From the cell containing the given text, extract its center point as (X, Y) coordinate. 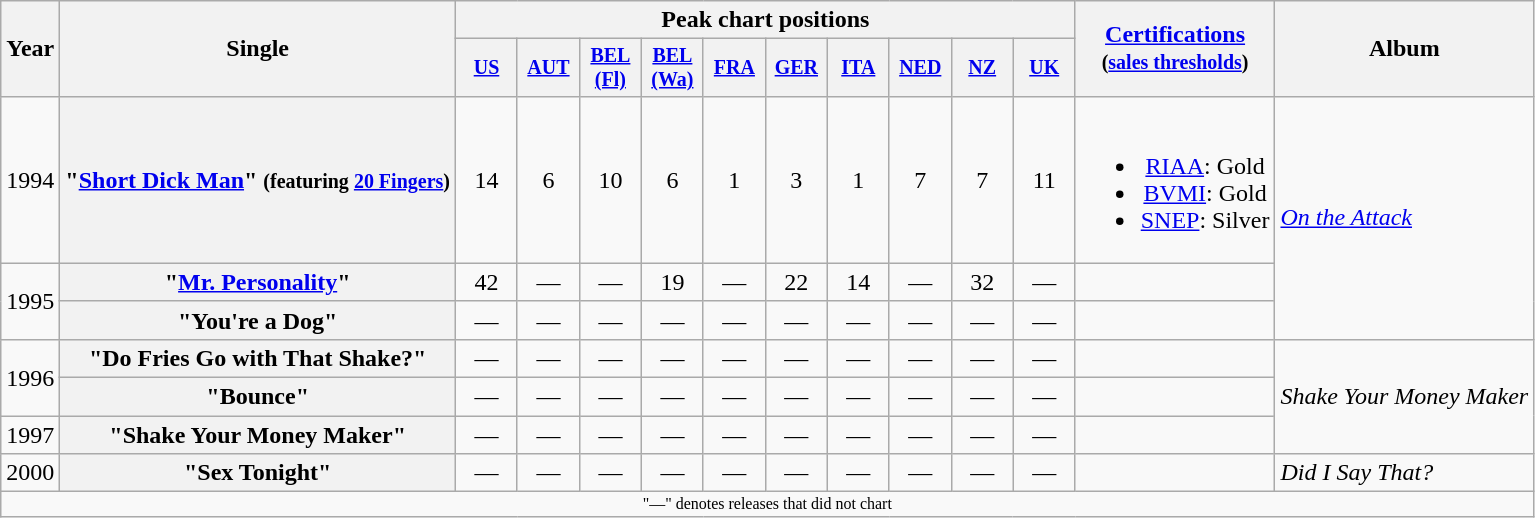
On the Attack (1404, 218)
GER (796, 68)
ITA (858, 68)
BEL(Wa) (672, 68)
22 (796, 282)
Peak chart positions (766, 20)
1995 (30, 301)
"Short Dick Man" (featuring 20 Fingers) (258, 180)
UK (1044, 68)
"You're a Dog" (258, 320)
42 (487, 282)
19 (672, 282)
"Do Fries Go with That Shake?" (258, 358)
NZ (982, 68)
"—" denotes releases that did not chart (768, 504)
"Sex Tonight" (258, 473)
Album (1404, 49)
2000 (30, 473)
Did I Say That? (1404, 473)
Single (258, 49)
RIAA: GoldBVMI: GoldSNEP: Silver (1175, 180)
Certifications(sales thresholds) (1175, 49)
1994 (30, 180)
32 (982, 282)
BEL(Fl) (610, 68)
"Mr. Personality" (258, 282)
11 (1044, 180)
3 (796, 180)
1996 (30, 377)
Year (30, 49)
AUT (548, 68)
NED (920, 68)
1997 (30, 435)
"Bounce" (258, 397)
US (487, 68)
FRA (734, 68)
Shake Your Money Maker (1404, 396)
10 (610, 180)
"Shake Your Money Maker" (258, 435)
